From the cell containing the given text, extract its center point as [x, y] coordinate. 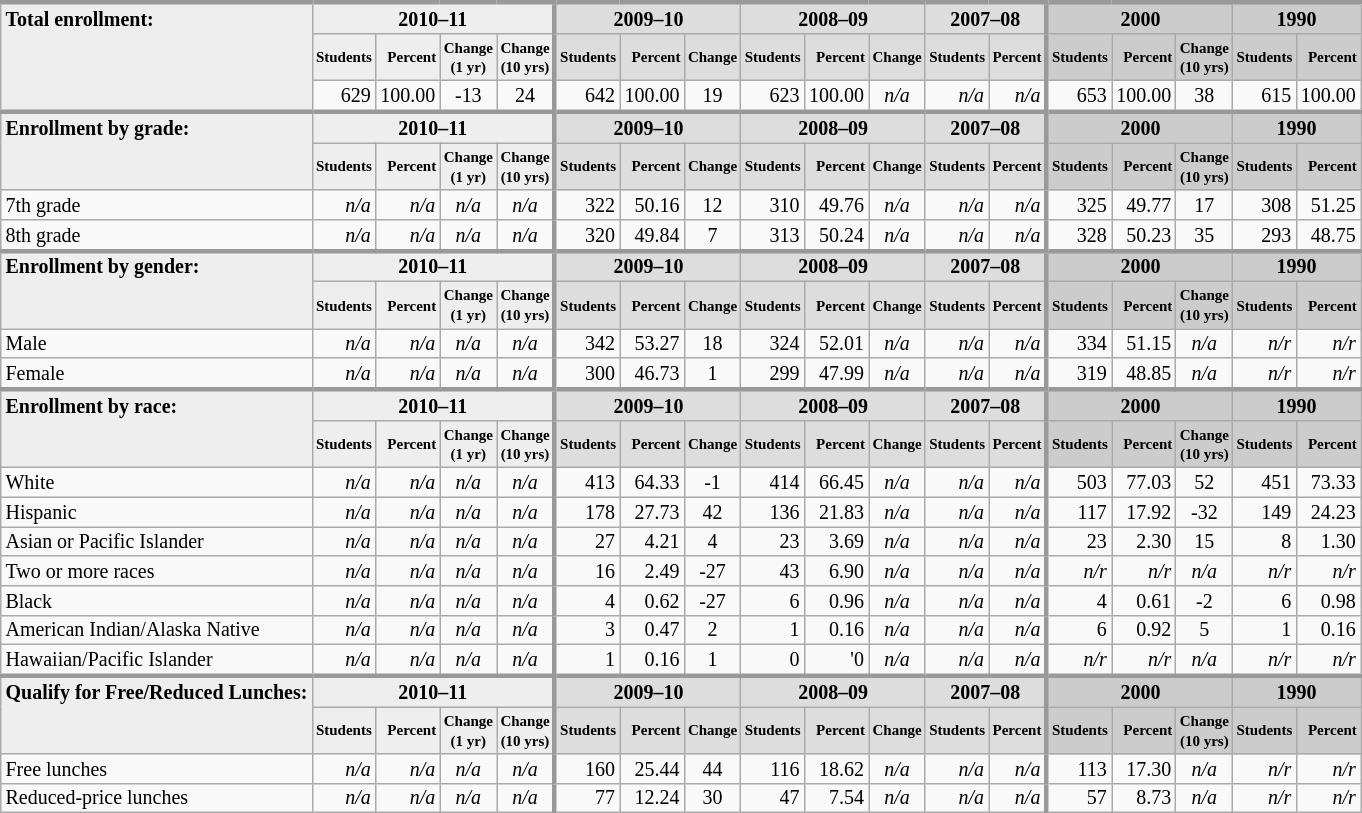
0.62 [652, 600]
0.98 [1328, 600]
293 [1264, 236]
451 [1264, 482]
5 [1204, 630]
27.73 [652, 512]
52.01 [836, 344]
7th grade [156, 204]
Asian or Pacific Islander [156, 542]
Enrollment by gender: [156, 290]
334 [1080, 344]
Enrollment by grade: [156, 151]
8.73 [1144, 798]
19 [712, 96]
2.49 [652, 572]
Hispanic [156, 512]
0.61 [1144, 600]
325 [1080, 204]
503 [1080, 482]
0 [772, 660]
117 [1080, 512]
50.23 [1144, 236]
328 [1080, 236]
8 [1264, 542]
Hawaiian/Pacific Islander [156, 660]
30 [712, 798]
American Indian/Alaska Native [156, 630]
322 [588, 204]
64.33 [652, 482]
160 [588, 768]
25.44 [652, 768]
-1 [712, 482]
113 [1080, 768]
53.27 [652, 344]
47.99 [836, 374]
57 [1080, 798]
3.69 [836, 542]
178 [588, 512]
653 [1080, 96]
49.77 [1144, 204]
300 [588, 374]
Total enrollment: [156, 58]
17 [1204, 204]
623 [772, 96]
Black [156, 600]
50.16 [652, 204]
17.30 [1144, 768]
16 [588, 572]
149 [1264, 512]
43 [772, 572]
51.15 [1144, 344]
0.47 [652, 630]
Reduced-price lunches [156, 798]
21.83 [836, 512]
52 [1204, 482]
136 [772, 512]
629 [344, 96]
615 [1264, 96]
4.21 [652, 542]
17.92 [1144, 512]
38 [1204, 96]
2.30 [1144, 542]
18.62 [836, 768]
77.03 [1144, 482]
18 [712, 344]
66.45 [836, 482]
12.24 [652, 798]
Male [156, 344]
47 [772, 798]
Female [156, 374]
12 [712, 204]
Enrollment by race: [156, 429]
319 [1080, 374]
116 [772, 768]
27 [588, 542]
299 [772, 374]
2 [712, 630]
Qualify for Free/Reduced Lunches: [156, 715]
48.85 [1144, 374]
35 [1204, 236]
0.92 [1144, 630]
44 [712, 768]
49.84 [652, 236]
42 [712, 512]
24.23 [1328, 512]
48.75 [1328, 236]
73.33 [1328, 482]
7 [712, 236]
'0 [836, 660]
46.73 [652, 374]
324 [772, 344]
-2 [1204, 600]
-32 [1204, 512]
49.76 [836, 204]
3 [588, 630]
414 [772, 482]
308 [1264, 204]
-13 [468, 96]
320 [588, 236]
310 [772, 204]
6.90 [836, 572]
Two or more races [156, 572]
51.25 [1328, 204]
Free lunches [156, 768]
1.30 [1328, 542]
White [156, 482]
413 [588, 482]
24 [526, 96]
313 [772, 236]
342 [588, 344]
642 [588, 96]
8th grade [156, 236]
0.96 [836, 600]
7.54 [836, 798]
77 [588, 798]
15 [1204, 542]
50.24 [836, 236]
